Determine the (x, y) coordinate at the center of the cell enclosing the given text.  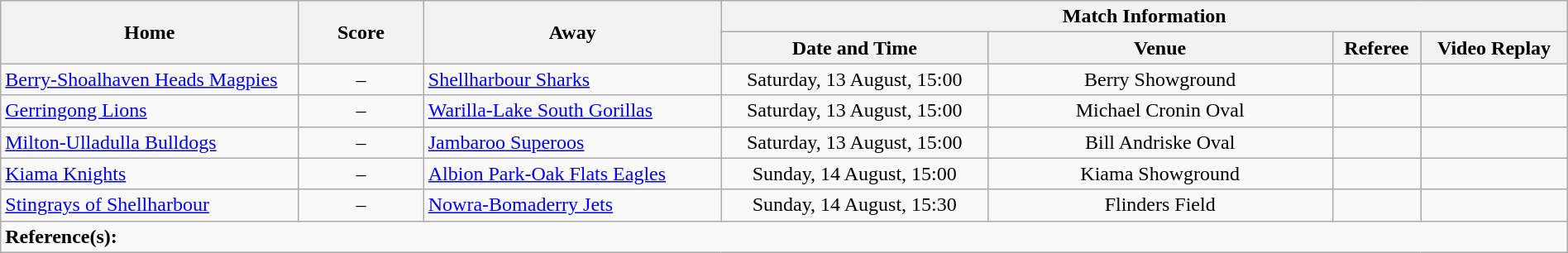
Date and Time (854, 48)
Gerringong Lions (150, 111)
Home (150, 32)
Shellharbour Sharks (572, 79)
Milton-Ulladulla Bulldogs (150, 142)
Warilla-Lake South Gorillas (572, 111)
Video Replay (1494, 48)
Away (572, 32)
Reference(s): (784, 236)
Michael Cronin Oval (1159, 111)
Jambaroo Superoos (572, 142)
Berry Showground (1159, 79)
Bill Andriske Oval (1159, 142)
Kiama Showground (1159, 174)
Score (361, 32)
Nowra-Bomaderry Jets (572, 205)
Sunday, 14 August, 15:30 (854, 205)
Sunday, 14 August, 15:00 (854, 174)
Albion Park-Oak Flats Eagles (572, 174)
Berry-Shoalhaven Heads Magpies (150, 79)
Kiama Knights (150, 174)
Stingrays of Shellharbour (150, 205)
Flinders Field (1159, 205)
Match Information (1145, 17)
Venue (1159, 48)
Referee (1376, 48)
